Scan for the cell matching the given text and deliver its (x, y) coordinate at center. 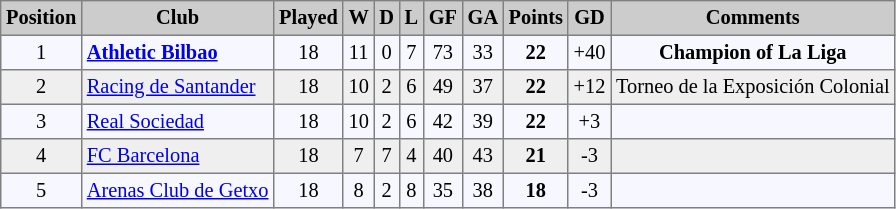
+3 (589, 121)
40 (442, 156)
43 (482, 156)
1 (42, 52)
Comments (753, 18)
Position (42, 18)
Torneo de la Exposición Colonial (753, 87)
L (411, 18)
11 (358, 52)
Points (536, 18)
+12 (589, 87)
Real Sociedad (177, 121)
33 (482, 52)
FC Barcelona (177, 156)
49 (442, 87)
GD (589, 18)
Athletic Bilbao (177, 52)
Champion of La Liga (753, 52)
35 (442, 190)
38 (482, 190)
GA (482, 18)
Arenas Club de Getxo (177, 190)
73 (442, 52)
0 (386, 52)
3 (42, 121)
GF (442, 18)
42 (442, 121)
39 (482, 121)
W (358, 18)
5 (42, 190)
Club (177, 18)
Played (308, 18)
37 (482, 87)
+40 (589, 52)
21 (536, 156)
D (386, 18)
Racing de Santander (177, 87)
